Search for the cell housing the specified text and yield its [X, Y] center coordinate. 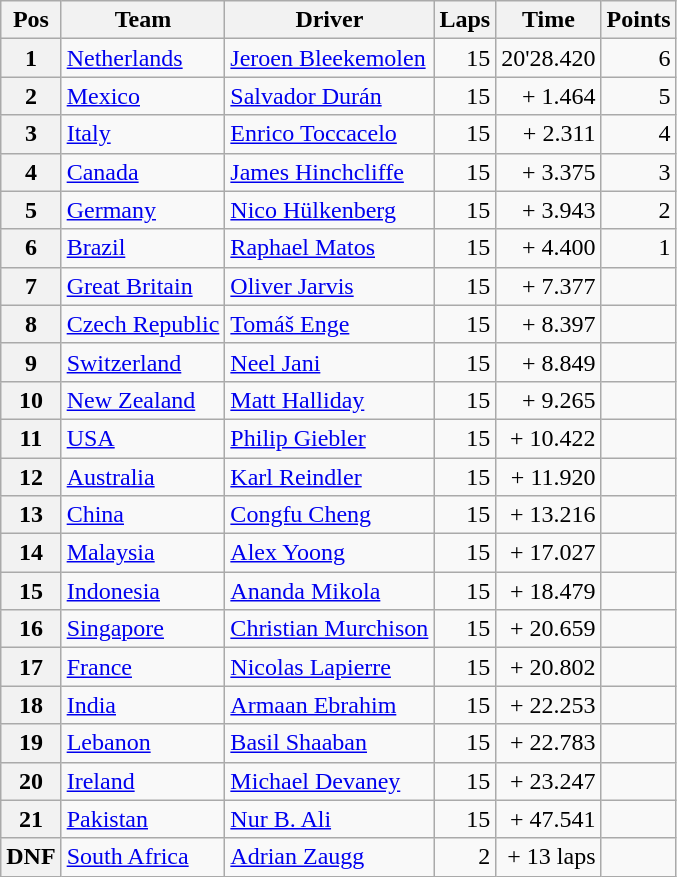
Points [638, 20]
Pos [31, 20]
12 [31, 477]
Singapore [143, 629]
+ 7.377 [548, 286]
USA [143, 438]
9 [31, 362]
13 [31, 515]
16 [31, 629]
+ 13.216 [548, 515]
Indonesia [143, 591]
Adrian Zaugg [330, 857]
New Zealand [143, 400]
Philip Giebler [330, 438]
+ 47.541 [548, 819]
+ 23.247 [548, 781]
Ireland [143, 781]
20 [31, 781]
Basil Shaaban [330, 743]
Karl Reindler [330, 477]
17 [31, 667]
14 [31, 553]
7 [31, 286]
France [143, 667]
Czech Republic [143, 324]
Ananda Mikola [330, 591]
Brazil [143, 248]
India [143, 705]
10 [31, 400]
8 [31, 324]
21 [31, 819]
Neel Jani [330, 362]
Nicolas Lapierre [330, 667]
20'28.420 [548, 58]
+ 22.253 [548, 705]
Great Britain [143, 286]
+ 4.400 [548, 248]
Nico Hülkenberg [330, 210]
+ 20.659 [548, 629]
Armaan Ebrahim [330, 705]
South Africa [143, 857]
Switzerland [143, 362]
+ 3.375 [548, 172]
+ 3.943 [548, 210]
Nur B. Ali [330, 819]
+ 17.027 [548, 553]
Raphael Matos [330, 248]
+ 8.849 [548, 362]
19 [31, 743]
James Hinchcliffe [330, 172]
Jeroen Bleekemolen [330, 58]
Australia [143, 477]
Canada [143, 172]
Italy [143, 134]
18 [31, 705]
DNF [31, 857]
Matt Halliday [330, 400]
Oliver Jarvis [330, 286]
Tomáš Enge [330, 324]
+ 18.479 [548, 591]
Laps [465, 20]
Team [143, 20]
China [143, 515]
+ 9.265 [548, 400]
Lebanon [143, 743]
+ 10.422 [548, 438]
+ 22.783 [548, 743]
+ 2.311 [548, 134]
Christian Murchison [330, 629]
+ 11.920 [548, 477]
Netherlands [143, 58]
Alex Yoong [330, 553]
Malaysia [143, 553]
Enrico Toccacelo [330, 134]
Driver [330, 20]
Mexico [143, 96]
Michael Devaney [330, 781]
Salvador Durán [330, 96]
Time [548, 20]
+ 13 laps [548, 857]
+ 1.464 [548, 96]
11 [31, 438]
+ 20.802 [548, 667]
Germany [143, 210]
Congfu Cheng [330, 515]
Pakistan [143, 819]
+ 8.397 [548, 324]
